Identify which cell holds the provided text, then report its (x, y) central coordinate. 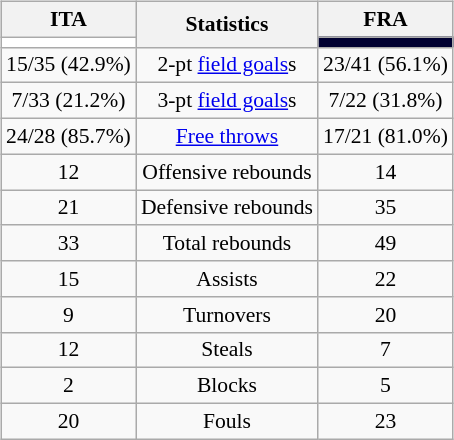
17/21 (81.0%) (386, 136)
Fouls (227, 421)
7 (386, 350)
Free throws (227, 136)
49 (386, 243)
9 (68, 314)
Total rebounds (227, 243)
Offensive rebounds (227, 172)
2-pt field goalss (227, 65)
Blocks (227, 386)
23/41 (56.1%) (386, 65)
7/22 (31.8%) (386, 101)
35 (386, 208)
ITA (68, 19)
Turnovers (227, 314)
7/33 (21.2%) (68, 101)
2 (68, 386)
23 (386, 421)
14 (386, 172)
33 (68, 243)
22 (386, 279)
5 (386, 386)
Defensive rebounds (227, 208)
Steals (227, 350)
Statistics (227, 24)
FRA (386, 19)
3-pt field goalss (227, 101)
24/28 (85.7%) (68, 136)
Assists (227, 279)
15 (68, 279)
15/35 (42.9%) (68, 65)
21 (68, 208)
